Determine the [x, y] coordinate at the center of the cell enclosing the given text.  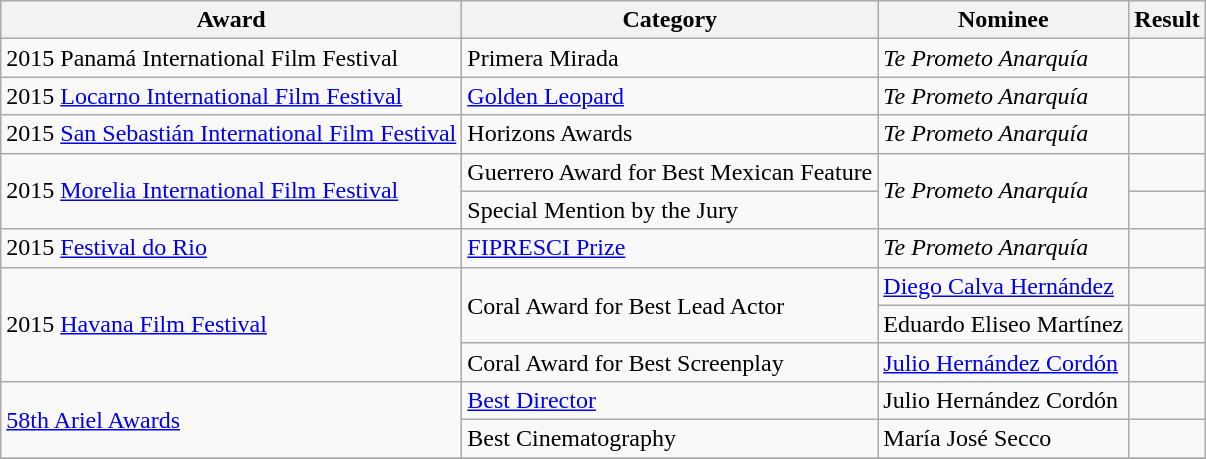
Guerrero Award for Best Mexican Feature [670, 172]
Golden Leopard [670, 96]
2015 Havana Film Festival [232, 324]
Result [1167, 20]
María José Secco [1004, 438]
FIPRESCI Prize [670, 248]
Special Mention by the Jury [670, 210]
Award [232, 20]
2015 Panamá International Film Festival [232, 58]
Primera Mirada [670, 58]
Eduardo Eliseo Martínez [1004, 324]
2015 San Sebastián International Film Festival [232, 134]
Coral Award for Best Screenplay [670, 362]
Best Cinematography [670, 438]
2015 Locarno International Film Festival [232, 96]
Diego Calva Hernández [1004, 286]
Nominee [1004, 20]
2015 Morelia International Film Festival [232, 191]
2015 Festival do Rio [232, 248]
Horizons Awards [670, 134]
Category [670, 20]
58th Ariel Awards [232, 419]
Coral Award for Best Lead Actor [670, 305]
Best Director [670, 400]
